Search for the cell housing the specified text and yield its [X, Y] center coordinate. 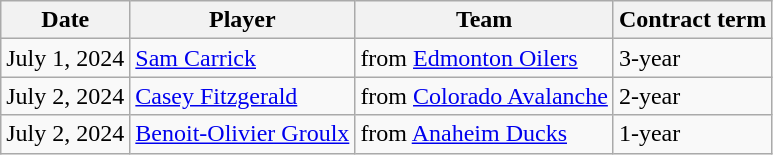
2-year [692, 96]
from Edmonton Oilers [484, 58]
Benoit-Olivier Groulx [242, 134]
3-year [692, 58]
from Colorado Avalanche [484, 96]
Player [242, 20]
Team [484, 20]
Casey Fitzgerald [242, 96]
from Anaheim Ducks [484, 134]
1-year [692, 134]
Date [66, 20]
Sam Carrick [242, 58]
July 1, 2024 [66, 58]
Contract term [692, 20]
